Identify which cell holds the provided text, then report its (X, Y) central coordinate. 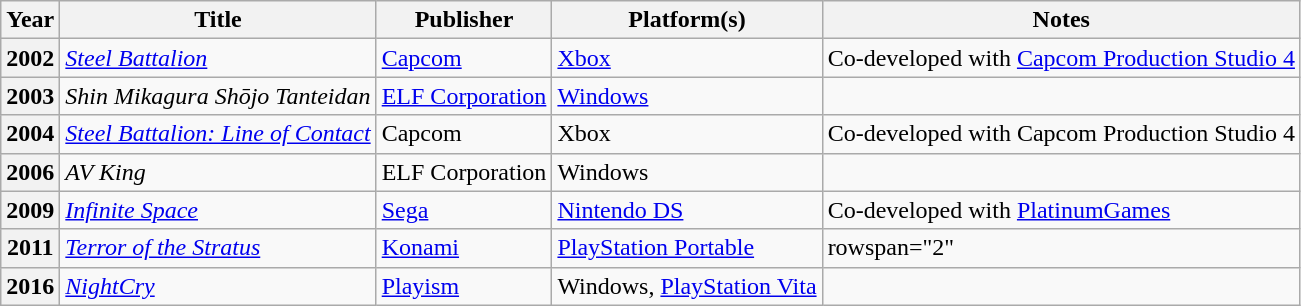
Infinite Space (218, 210)
rowspan="2" (1061, 248)
2016 (30, 286)
Notes (1061, 20)
Windows, PlayStation Vita (687, 286)
2002 (30, 58)
NightCry (218, 286)
2009 (30, 210)
2011 (30, 248)
2003 (30, 96)
2006 (30, 172)
Sega (464, 210)
Nintendo DS (687, 210)
Platform(s) (687, 20)
2004 (30, 134)
PlayStation Portable (687, 248)
Co-developed with PlatinumGames (1061, 210)
Year (30, 20)
Steel Battalion: Line of Contact (218, 134)
Shin Mikagura Shōjo Tanteidan (218, 96)
Steel Battalion (218, 58)
Konami (464, 248)
Terror of the Stratus (218, 248)
Playism (464, 286)
Publisher (464, 20)
AV King (218, 172)
Title (218, 20)
